Capture the cell that displays the provided text and extract its [x, y] central coordinate. 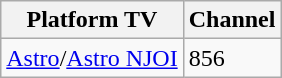
Channel [232, 20]
Platform TV [92, 20]
856 [232, 58]
Astro/Astro NJOI [92, 58]
